Find where the given text appears and provide that cell's center as (x, y) coordinate. 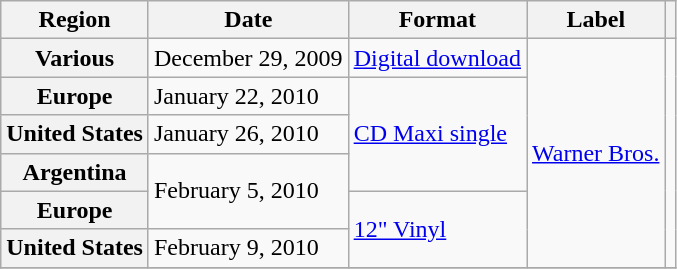
Various (75, 58)
January 22, 2010 (248, 96)
Date (248, 20)
February 5, 2010 (248, 191)
CD Maxi single (437, 134)
January 26, 2010 (248, 134)
Argentina (75, 172)
Format (437, 20)
December 29, 2009 (248, 58)
Digital download (437, 58)
Label (596, 20)
Region (75, 20)
February 9, 2010 (248, 248)
Warner Bros. (596, 153)
12" Vinyl (437, 229)
